Determine the [X, Y] coordinate at the center of the cell enclosing the given text.  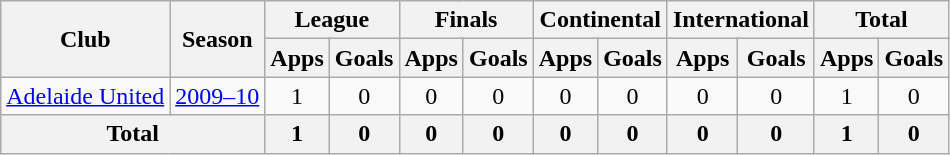
League [332, 20]
Finals [466, 20]
Adelaide United [86, 96]
Season [218, 39]
Continental [600, 20]
2009–10 [218, 96]
International [740, 20]
Club [86, 39]
